Extract the [x, y] coordinate from the center of the cell holding the provided text.  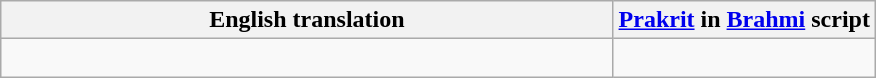
English translation [307, 20]
Prakrit in Brahmi script [744, 20]
